Locate the cell with the specified text and output its (x, y) center coordinate. 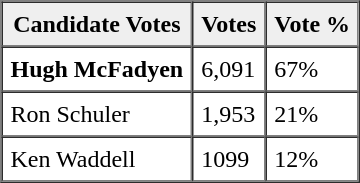
1099 (228, 158)
67% (312, 68)
1,953 (228, 114)
Ron Schuler (98, 114)
Vote % (312, 24)
Candidate Votes (98, 24)
Hugh McFadyen (98, 68)
21% (312, 114)
Votes (228, 24)
6,091 (228, 68)
12% (312, 158)
Ken Waddell (98, 158)
